Capture the cell that displays the provided text and extract its [x, y] central coordinate. 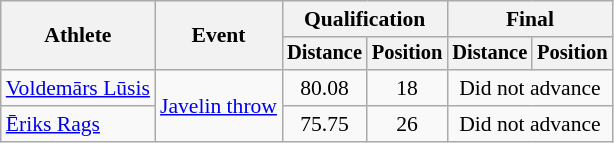
Ēriks Rags [78, 124]
Qualification [364, 19]
Athlete [78, 36]
Final [530, 19]
80.08 [324, 88]
26 [407, 124]
Event [218, 36]
18 [407, 88]
Javelin throw [218, 106]
75.75 [324, 124]
Voldemārs Lūsis [78, 88]
